Provide the [x, y] coordinate of the cell's center where the given text is located.  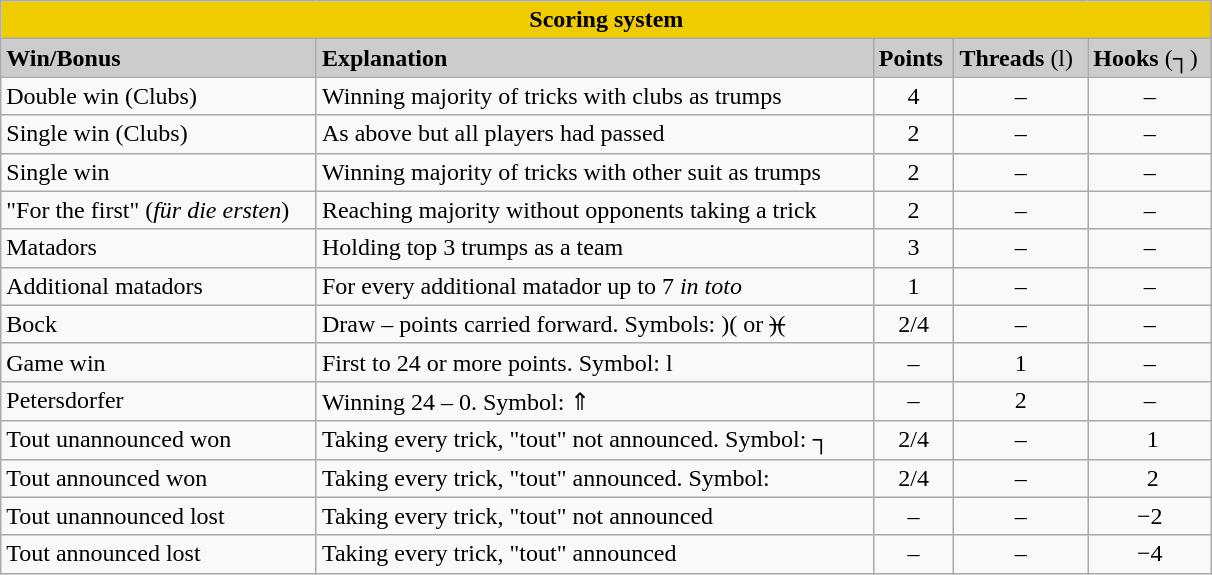
First to 24 or more points. Symbol: l [594, 362]
Tout unannounced won [159, 440]
Scoring system [606, 20]
Threads (l) [1021, 58]
Draw – points carried forward. Symbols: )( or )( [594, 324]
Taking every trick, "tout" not announced [594, 516]
Single win [159, 172]
Taking every trick, "tout" announced. Symbol: [594, 478]
Bock [159, 324]
Tout announced won [159, 478]
Winning majority of tricks with clubs as trumps [594, 96]
Double win (Clubs) [159, 96]
Tout unannounced lost [159, 516]
Petersdorfer [159, 401]
For every additional matador up to 7 in toto [594, 286]
Taking every trick, "tout" announced [594, 554]
3 [914, 248]
Taking every trick, "tout" not announced. Symbol: ┐ [594, 440]
Hooks (┐) [1150, 58]
Win/Bonus [159, 58]
Winning 24 – 0. Symbol: ⇑ [594, 401]
−4 [1150, 554]
Single win (Clubs) [159, 134]
Tout announced lost [159, 554]
Holding top 3 trumps as a team [594, 248]
Game win [159, 362]
Additional matadors [159, 286]
−2 [1150, 516]
Explanation [594, 58]
As above but all players had passed [594, 134]
"For the first" (für die ersten) [159, 210]
Matadors [159, 248]
Points [914, 58]
Winning majority of tricks with other suit as trumps [594, 172]
4 [914, 96]
Reaching majority without opponents taking a trick [594, 210]
